Identify which cell holds the provided text, then report its (X, Y) central coordinate. 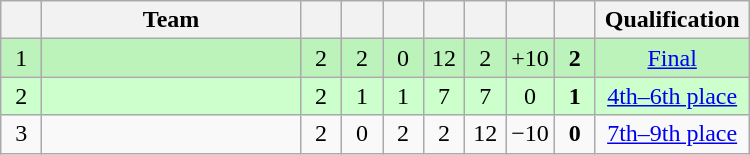
−10 (530, 134)
Qualification (672, 20)
+10 (530, 58)
4th–6th place (672, 96)
Team (172, 20)
Final (672, 58)
7th–9th place (672, 134)
3 (22, 134)
